Scan for the cell matching the given text and deliver its (x, y) coordinate at center. 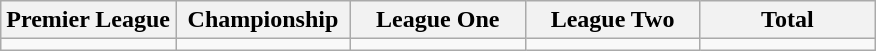
Championship (264, 20)
League One (438, 20)
League Two (612, 20)
Total (788, 20)
Premier League (88, 20)
